For the text-containing cell, return its midpoint in [X, Y] coordinate format. 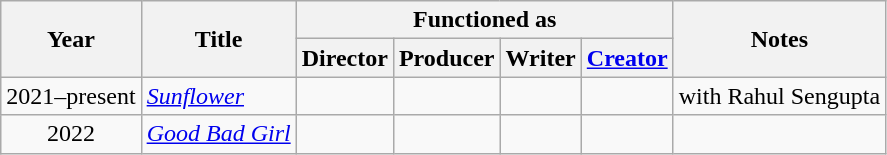
Title [218, 39]
Year [71, 39]
Notes [779, 39]
2022 [71, 134]
Producer [446, 58]
Functioned as [484, 20]
2021–present [71, 96]
Writer [540, 58]
with Rahul Sengupta [779, 96]
Sunflower [218, 96]
Good Bad Girl [218, 134]
Creator [627, 58]
Director [344, 58]
